Search for the cell housing the specified text and yield its [X, Y] center coordinate. 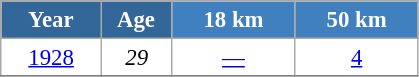
Age [136, 20]
Year [52, 20]
4 [356, 58]
— [234, 58]
50 km [356, 20]
18 km [234, 20]
1928 [52, 58]
29 [136, 58]
